Provide the (X, Y) coordinate of the cell's center where the given text is located.  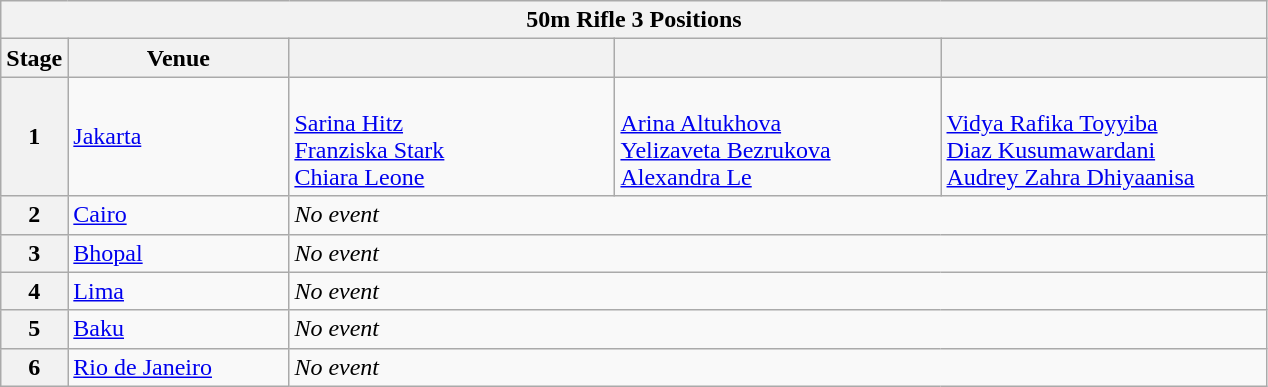
Rio de Janeiro (178, 367)
2 (34, 215)
5 (34, 329)
Cairo (178, 215)
Vidya Rafika Toyyiba Diaz Kusumawardani Audrey Zahra Dhiyaanisa (1104, 136)
Arina Altukhova Yelizaveta Bezrukova Alexandra Le (778, 136)
6 (34, 367)
Lima (178, 291)
50m Rifle 3 Positions (634, 20)
Bhopal (178, 253)
3 (34, 253)
Jakarta (178, 136)
Baku (178, 329)
1 (34, 136)
Stage (34, 58)
4 (34, 291)
Sarina Hitz Franziska Stark Chiara Leone (452, 136)
Venue (178, 58)
